Detect which cell encompasses the target text, then output its [X, Y] center coordinate. 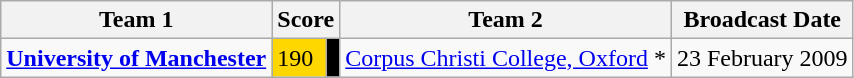
Corpus Christi College, Oxford * [506, 58]
Broadcast Date [762, 20]
University of Manchester [136, 58]
Team 2 [506, 20]
23 February 2009 [762, 58]
190 [300, 58]
Score [306, 20]
Team 1 [136, 20]
